Return (x, y) of the center of cell containing provided text 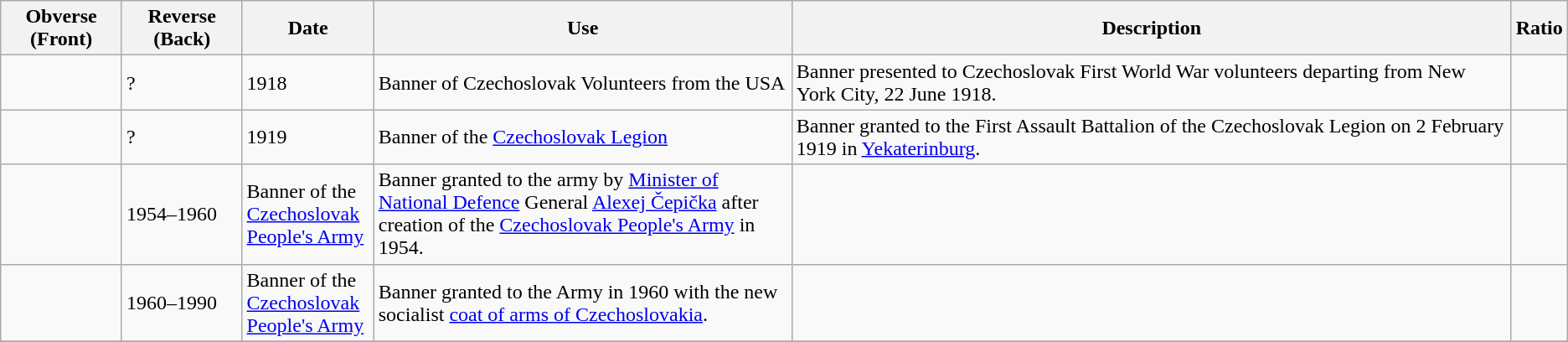
Reverse (Back) (182, 28)
Obverse (Front) (62, 28)
Use (583, 28)
Banner of Czechoslovak Volunteers from the USA (583, 82)
Banner presented to Czechoslovak First World War volunteers departing from New York City, 22 June 1918. (1151, 82)
Banner of the Czechoslovak Legion (583, 137)
1954–1960 (182, 215)
Ratio (1540, 28)
1918 (308, 82)
1919 (308, 137)
Banner granted to the Army in 1960 with the new socialist coat of arms of Czechoslovakia. (583, 303)
Banner granted to the First Assault Battalion of the Czechoslovak Legion on 2 February 1919 in Yekaterinburg. (1151, 137)
Banner granted to the army by Minister of National Defence General Alexej Čepička after creation of the Czechoslovak People's Army in 1954. (583, 215)
1960–1990 (182, 303)
Description (1151, 28)
Date (308, 28)
